Search for the cell housing the specified text and yield its [x, y] center coordinate. 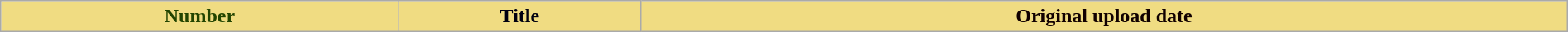
Title [519, 16]
Original upload date [1105, 16]
Number [200, 16]
